Output the [X, Y] coordinate of the center of the cell containing the given text.  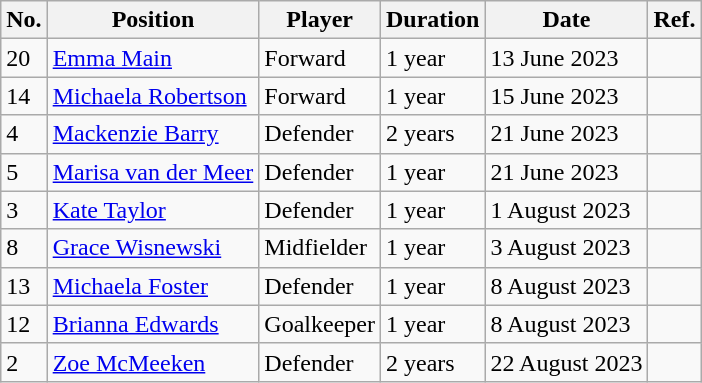
5 [24, 172]
Marisa van der Meer [153, 172]
1 August 2023 [566, 210]
Emma Main [153, 58]
Brianna Edwards [153, 324]
Date [566, 20]
13 June 2023 [566, 58]
4 [24, 134]
Mackenzie Barry [153, 134]
Position [153, 20]
12 [24, 324]
15 June 2023 [566, 96]
13 [24, 286]
Michaela Foster [153, 286]
Kate Taylor [153, 210]
8 [24, 248]
Grace Wisnewski [153, 248]
3 [24, 210]
Player [320, 20]
Ref. [674, 20]
3 August 2023 [566, 248]
2 [24, 362]
Goalkeeper [320, 324]
No. [24, 20]
20 [24, 58]
Duration [432, 20]
22 August 2023 [566, 362]
14 [24, 96]
Zoe McMeeken [153, 362]
Michaela Robertson [153, 96]
Midfielder [320, 248]
